Determine the [x, y] coordinate at the center of the cell enclosing the given text.  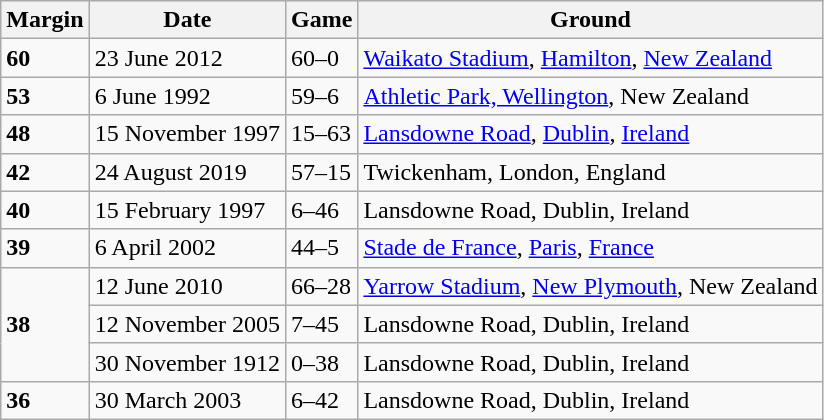
6–42 [321, 400]
Margin [45, 20]
12 November 2005 [187, 324]
53 [45, 96]
44–5 [321, 248]
Date [187, 20]
Stade de France, Paris, France [590, 248]
38 [45, 324]
48 [45, 134]
40 [45, 210]
Yarrow Stadium, New Plymouth, New Zealand [590, 286]
7–45 [321, 324]
23 June 2012 [187, 58]
15–63 [321, 134]
Ground [590, 20]
12 June 2010 [187, 286]
15 February 1997 [187, 210]
59–6 [321, 96]
15 November 1997 [187, 134]
0–38 [321, 362]
Waikato Stadium, Hamilton, New Zealand [590, 58]
36 [45, 400]
6–46 [321, 210]
57–15 [321, 172]
24 August 2019 [187, 172]
Athletic Park, Wellington, New Zealand [590, 96]
30 November 1912 [187, 362]
66–28 [321, 286]
Game [321, 20]
60 [45, 58]
30 March 2003 [187, 400]
39 [45, 248]
6 April 2002 [187, 248]
42 [45, 172]
60–0 [321, 58]
6 June 1992 [187, 96]
Twickenham, London, England [590, 172]
